Extract the (X, Y) coordinate from the center of the cell holding the provided text.  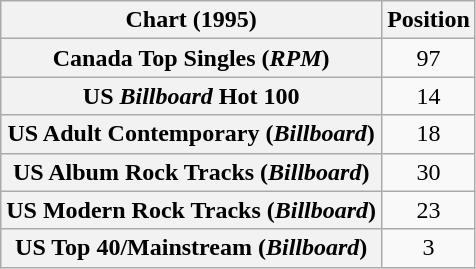
Position (429, 20)
US Album Rock Tracks (Billboard) (192, 172)
23 (429, 210)
18 (429, 134)
Chart (1995) (192, 20)
14 (429, 96)
97 (429, 58)
US Top 40/Mainstream (Billboard) (192, 248)
US Billboard Hot 100 (192, 96)
US Modern Rock Tracks (Billboard) (192, 210)
3 (429, 248)
Canada Top Singles (RPM) (192, 58)
30 (429, 172)
US Adult Contemporary (Billboard) (192, 134)
